Find where the given text appears and provide that cell's center as [X, Y] coordinate. 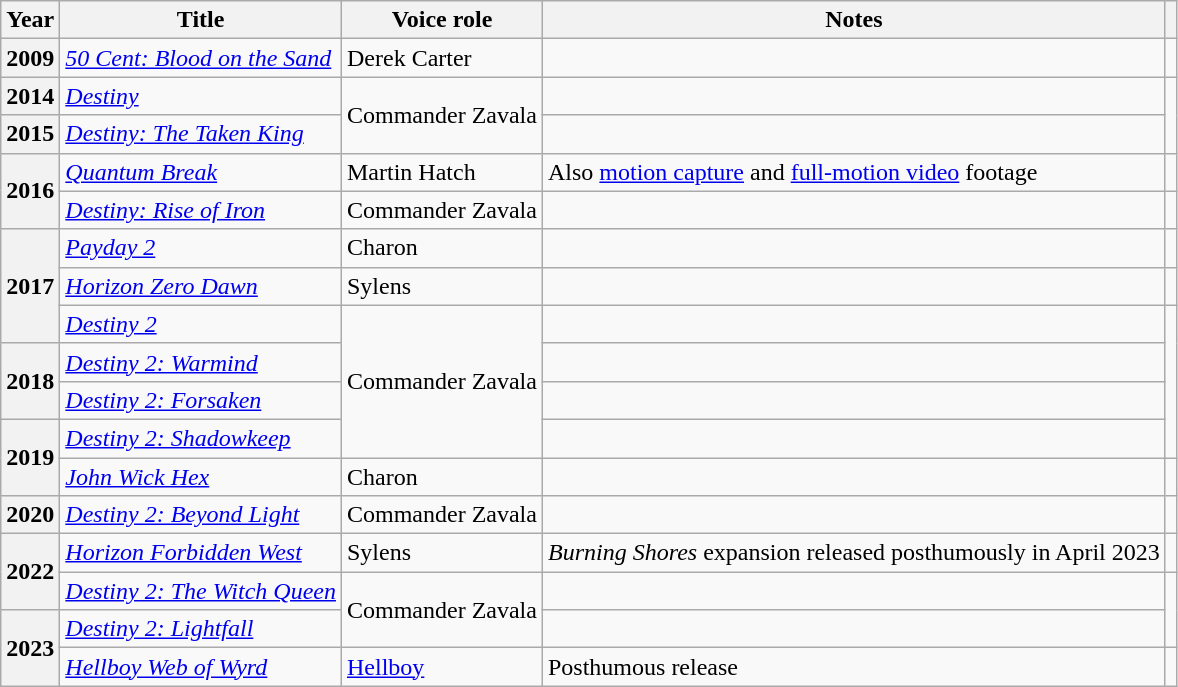
Horizon Forbidden West [201, 553]
Destiny [201, 96]
Also motion capture and full-motion video footage [854, 172]
Destiny 2 [201, 324]
Payday 2 [201, 248]
2015 [30, 134]
Posthumous release [854, 667]
2019 [30, 457]
Hellboy [442, 667]
2020 [30, 515]
2023 [30, 648]
Voice role [442, 20]
Destiny 2: Beyond Light [201, 515]
Destiny 2: Warmind [201, 362]
Title [201, 20]
Burning Shores expansion released posthumously in April 2023 [854, 553]
Destiny 2: Shadowkeep [201, 438]
Destiny: Rise of Iron [201, 210]
2017 [30, 286]
Horizon Zero Dawn [201, 286]
2014 [30, 96]
Derek Carter [442, 58]
2018 [30, 381]
2022 [30, 572]
Martin Hatch [442, 172]
50 Cent: Blood on the Sand [201, 58]
2009 [30, 58]
Destiny 2: Lightfall [201, 629]
John Wick Hex [201, 477]
Hellboy Web of Wyrd [201, 667]
Notes [854, 20]
Destiny 2: The Witch Queen [201, 591]
Destiny 2: Forsaken [201, 400]
2016 [30, 191]
Destiny: The Taken King [201, 134]
Quantum Break [201, 172]
Year [30, 20]
